Detect which cell encompasses the target text, then output its [X, Y] center coordinate. 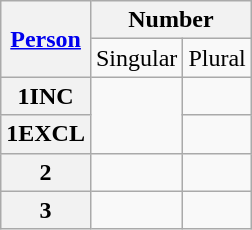
1EXCL [46, 134]
2 [46, 172]
Person [46, 39]
Plural [217, 58]
1INC [46, 96]
Singular [136, 58]
Number [170, 20]
3 [46, 210]
